Provide the (X, Y) coordinate of the cell's center where the given text is located.  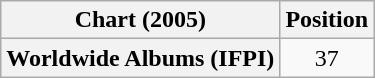
Chart (2005) (140, 20)
Position (327, 20)
Worldwide Albums (IFPI) (140, 58)
37 (327, 58)
